Return (X, Y) of the center of cell containing provided text 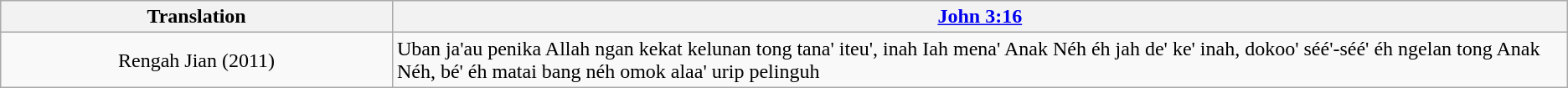
Rengah Jian (2011) (197, 60)
John 3:16 (980, 17)
Translation (197, 17)
